Capture the cell that displays the provided text and extract its [X, Y] central coordinate. 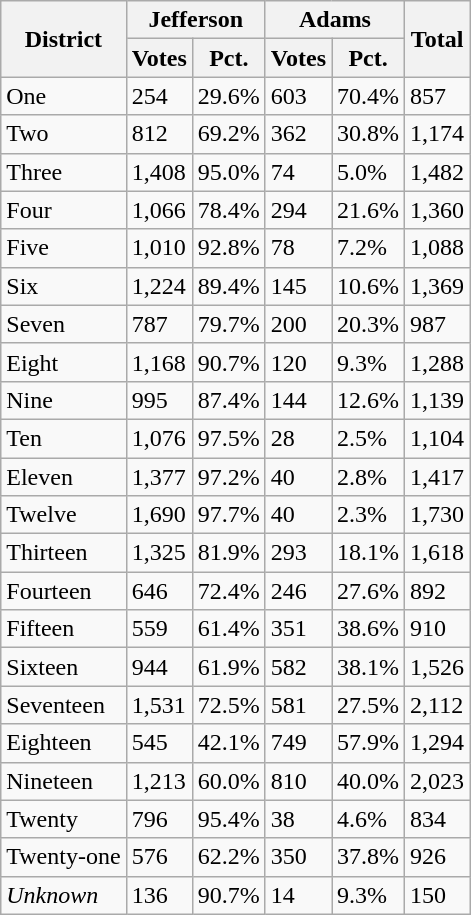
10.6% [368, 286]
Twenty [64, 819]
72.4% [228, 591]
92.8% [228, 248]
70.4% [368, 96]
1,139 [438, 400]
87.4% [228, 400]
1,618 [438, 553]
60.0% [228, 781]
1,010 [159, 248]
Seven [64, 324]
1,417 [438, 477]
40.0% [368, 781]
2.3% [368, 515]
Nineteen [64, 781]
1,360 [438, 210]
Fourteen [64, 591]
2,023 [438, 781]
Fifteen [64, 629]
910 [438, 629]
Six [64, 286]
District [64, 39]
Twelve [64, 515]
144 [298, 400]
38.1% [368, 667]
1,531 [159, 705]
1,104 [438, 438]
1,325 [159, 553]
30.8% [368, 134]
150 [438, 895]
Total [438, 39]
27.6% [368, 591]
1,408 [159, 172]
254 [159, 96]
1,066 [159, 210]
Nine [64, 400]
61.4% [228, 629]
926 [438, 857]
995 [159, 400]
20.3% [368, 324]
61.9% [228, 667]
Eight [64, 362]
834 [438, 819]
2.8% [368, 477]
1,213 [159, 781]
1,730 [438, 515]
79.7% [228, 324]
987 [438, 324]
Sixteen [64, 667]
42.1% [228, 743]
Unknown [64, 895]
351 [298, 629]
1,482 [438, 172]
1,088 [438, 248]
95.0% [228, 172]
78 [298, 248]
97.7% [228, 515]
72.5% [228, 705]
81.9% [228, 553]
21.6% [368, 210]
576 [159, 857]
78.4% [228, 210]
Three [64, 172]
Thirteen [64, 553]
95.4% [228, 819]
293 [298, 553]
810 [298, 781]
796 [159, 819]
857 [438, 96]
62.2% [228, 857]
559 [159, 629]
28 [298, 438]
812 [159, 134]
2.5% [368, 438]
14 [298, 895]
97.2% [228, 477]
27.5% [368, 705]
Adams [334, 20]
582 [298, 667]
581 [298, 705]
5.0% [368, 172]
Eleven [64, 477]
350 [298, 857]
362 [298, 134]
97.5% [228, 438]
4.6% [368, 819]
12.6% [368, 400]
646 [159, 591]
1,076 [159, 438]
57.9% [368, 743]
One [64, 96]
38.6% [368, 629]
1,288 [438, 362]
1,377 [159, 477]
1,168 [159, 362]
Jefferson [196, 20]
Two [64, 134]
1,526 [438, 667]
7.2% [368, 248]
294 [298, 210]
787 [159, 324]
1,174 [438, 134]
Four [64, 210]
2,112 [438, 705]
1,369 [438, 286]
Eighteen [64, 743]
1,294 [438, 743]
944 [159, 667]
892 [438, 591]
136 [159, 895]
1,690 [159, 515]
38 [298, 819]
Seventeen [64, 705]
Five [64, 248]
18.1% [368, 553]
603 [298, 96]
29.6% [228, 96]
545 [159, 743]
145 [298, 286]
120 [298, 362]
74 [298, 172]
37.8% [368, 857]
89.4% [228, 286]
1,224 [159, 286]
Twenty-one [64, 857]
749 [298, 743]
Ten [64, 438]
69.2% [228, 134]
200 [298, 324]
246 [298, 591]
